Provide the (x, y) coordinate of the cell's center where the given text is located.  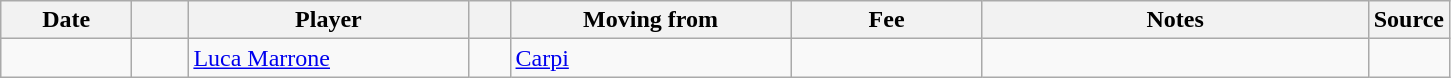
Moving from (650, 20)
Luca Marrone (328, 58)
Carpi (650, 58)
Fee (886, 20)
Notes (1175, 20)
Source (1408, 20)
Date (66, 20)
Player (328, 20)
